Scan for the cell matching the given text and deliver its [X, Y] coordinate at center. 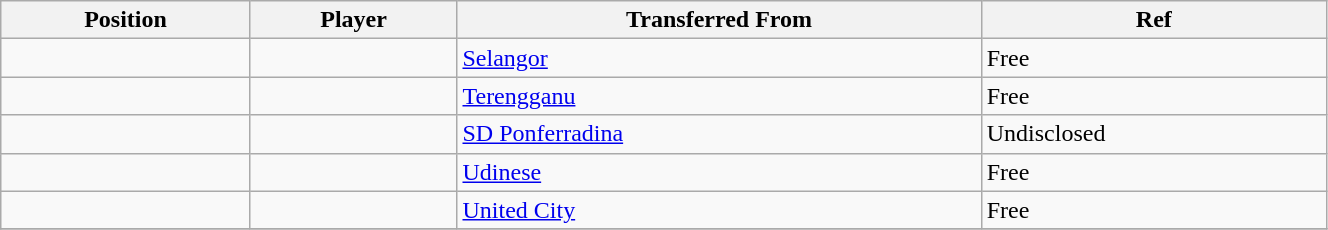
Undisclosed [1154, 134]
Udinese [719, 172]
Position [126, 20]
Selangor [719, 58]
United City [719, 210]
SD Ponferradina [719, 134]
Ref [1154, 20]
Terengganu [719, 96]
Player [354, 20]
Transferred From [719, 20]
